From the cell containing the given text, extract its center point as [x, y] coordinate. 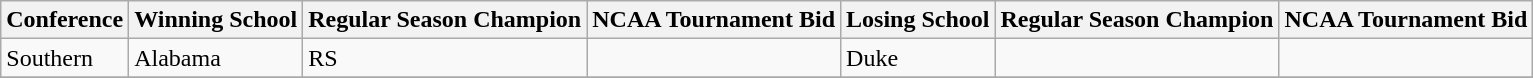
Losing School [918, 20]
Conference [65, 20]
Winning School [216, 20]
RS [445, 58]
Southern [65, 58]
Duke [918, 58]
Alabama [216, 58]
